From the cell containing the given text, extract its center point as (x, y) coordinate. 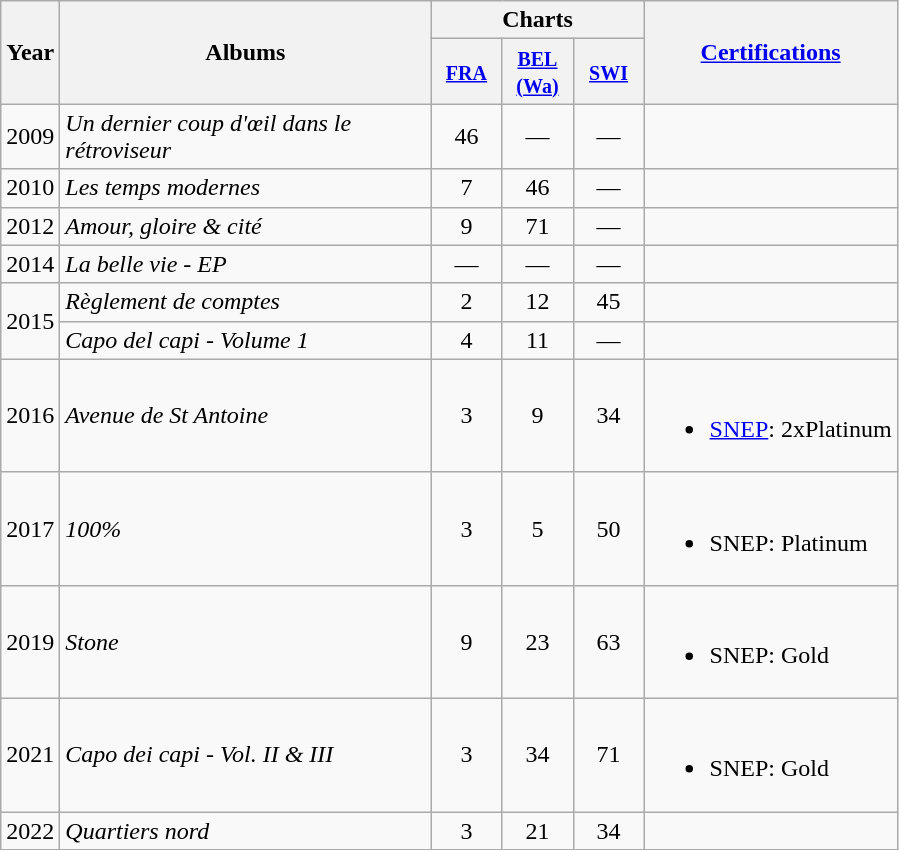
Les temps modernes (246, 188)
Amour, gloire & cité (246, 226)
2014 (30, 264)
12 (538, 302)
BEL(Wa) (538, 72)
63 (608, 642)
SWI (608, 72)
21 (538, 831)
100% (246, 528)
7 (466, 188)
SNEP: Platinum (770, 528)
Certifications (770, 52)
Stone (246, 642)
SNEP: 2xPlatinum (770, 416)
50 (608, 528)
FRA (466, 72)
2012 (30, 226)
2017 (30, 528)
4 (466, 340)
2021 (30, 754)
Albums (246, 52)
2019 (30, 642)
11 (538, 340)
2009 (30, 136)
5 (538, 528)
Un dernier coup d'œil dans le rétroviseur (246, 136)
2022 (30, 831)
Charts (538, 20)
Capo del capi - Volume 1 (246, 340)
Year (30, 52)
Avenue de St Antoine (246, 416)
2015 (30, 321)
2010 (30, 188)
Capo dei capi - Vol. II & III (246, 754)
2 (466, 302)
Règlement de comptes (246, 302)
Quartiers nord (246, 831)
2016 (30, 416)
45 (608, 302)
La belle vie - EP (246, 264)
23 (538, 642)
